Find where the given text appears and provide that cell's center as [x, y] coordinate. 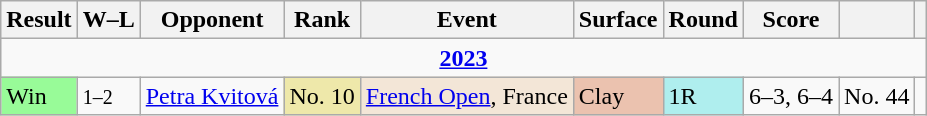
1–2 [108, 96]
1R [703, 96]
Event [466, 20]
Surface [618, 20]
Win [39, 96]
Score [790, 20]
W–L [108, 20]
No. 44 [877, 96]
Result [39, 20]
Clay [618, 96]
2023 [464, 58]
French Open, France [466, 96]
Rank [322, 20]
6–3, 6–4 [790, 96]
Petra Kvitová [212, 96]
No. 10 [322, 96]
Opponent [212, 20]
Round [703, 20]
